Find where the given text appears and provide that cell's center as [X, Y] coordinate. 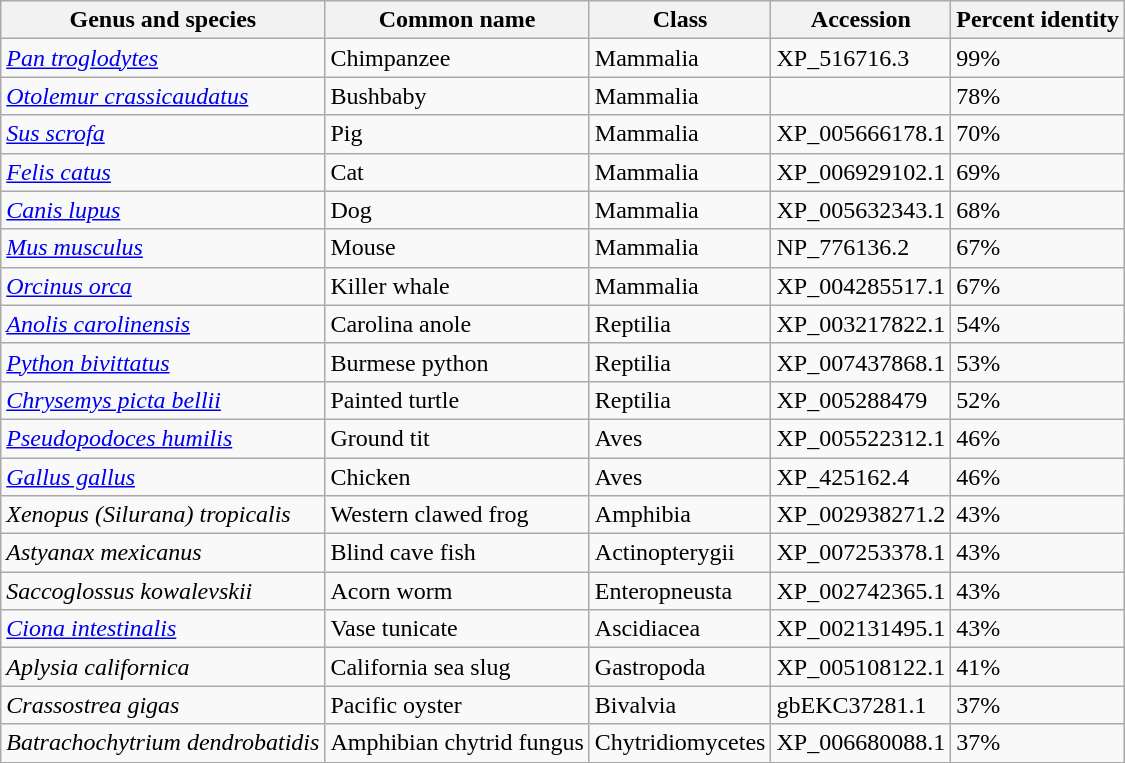
Mus musculus [163, 248]
Chrysemys picta bellii [163, 400]
Saccoglossus kowalevskii [163, 591]
Genus and species [163, 20]
Cat [457, 172]
XP_005632343.1 [861, 210]
Canis lupus [163, 210]
Ciona intestinalis [163, 629]
Astyanax mexicanus [163, 553]
Carolina anole [457, 324]
Sus scrofa [163, 134]
XP_003217822.1 [861, 324]
XP_004285517.1 [861, 286]
Class [680, 20]
NP_776136.2 [861, 248]
Western clawed frog [457, 515]
Amphibian chytrid fungus [457, 743]
Otolemur crassicaudatus [163, 96]
Gallus gallus [163, 477]
Percent identity [1038, 20]
68% [1038, 210]
Mouse [457, 248]
Aplysia californica [163, 667]
XP_006680088.1 [861, 743]
Bushbaby [457, 96]
XP_005666178.1 [861, 134]
Accession [861, 20]
XP_007437868.1 [861, 362]
gbEKC37281.1 [861, 705]
Python bivittatus [163, 362]
XP_005522312.1 [861, 438]
XP_516716.3 [861, 58]
XP_425162.4 [861, 477]
Amphibia [680, 515]
XP_005108122.1 [861, 667]
Ground tit [457, 438]
52% [1038, 400]
XP_002938271.2 [861, 515]
70% [1038, 134]
Burmese python [457, 362]
XP_007253378.1 [861, 553]
XP_005288479 [861, 400]
XP_002131495.1 [861, 629]
Felis catus [163, 172]
Vase tunicate [457, 629]
Batrachochytrium dendrobatidis [163, 743]
Chytridiomycetes [680, 743]
Orcinus orca [163, 286]
Crassostrea gigas [163, 705]
99% [1038, 58]
Dog [457, 210]
XP_006929102.1 [861, 172]
69% [1038, 172]
Killer whale [457, 286]
XP_002742365.1 [861, 591]
Enteropneusta [680, 591]
Acorn worm [457, 591]
Painted turtle [457, 400]
41% [1038, 667]
Xenopus (Silurana) tropicalis [163, 515]
Pseudopodoces humilis [163, 438]
California sea slug [457, 667]
Ascidiacea [680, 629]
Gastropoda [680, 667]
Actinopterygii [680, 553]
Anolis carolinensis [163, 324]
Pan troglodytes [163, 58]
78% [1038, 96]
Pig [457, 134]
Chicken [457, 477]
Bivalvia [680, 705]
54% [1038, 324]
Chimpanzee [457, 58]
53% [1038, 362]
Blind cave fish [457, 553]
Common name [457, 20]
Pacific oyster [457, 705]
